Return [x, y] of the center of cell containing provided text 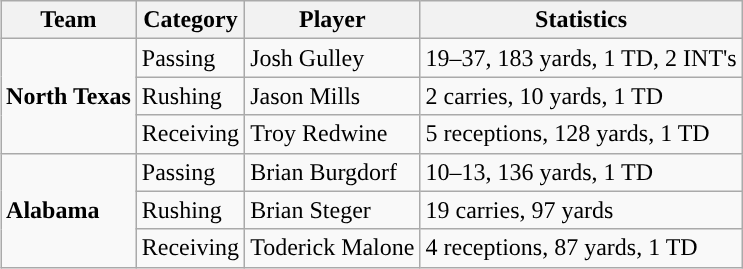
4 receptions, 87 yards, 1 TD [581, 248]
Statistics [581, 20]
Category [190, 20]
Josh Gulley [332, 58]
19–37, 183 yards, 1 TD, 2 INT's [581, 58]
Player [332, 20]
Alabama [69, 210]
Brian Steger [332, 210]
5 receptions, 128 yards, 1 TD [581, 134]
North Texas [69, 96]
19 carries, 97 yards [581, 210]
Toderick Malone [332, 248]
2 carries, 10 yards, 1 TD [581, 96]
Team [69, 20]
Troy Redwine [332, 134]
10–13, 136 yards, 1 TD [581, 172]
Jason Mills [332, 96]
Brian Burgdorf [332, 172]
